Detect which cell encompasses the target text, then output its (x, y) center coordinate. 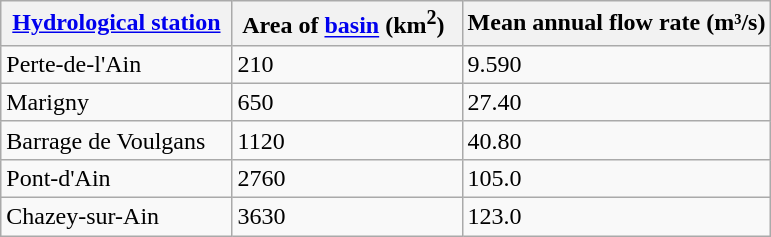
650 (347, 102)
Mean annual flow rate (m³/s) (616, 24)
Pont-d'Ain (116, 178)
Chazey-sur-Ain (116, 217)
123.0 (616, 217)
9.590 (616, 64)
210 (347, 64)
Perte-de-l'Ain (116, 64)
2760 (347, 178)
Area of basin (km2) (347, 24)
1120 (347, 140)
27.40 (616, 102)
Hydrological station (116, 24)
Barrage de Voulgans (116, 140)
40.80 (616, 140)
3630 (347, 217)
105.0 (616, 178)
Marigny (116, 102)
